Detect which cell encompasses the target text, then output its (x, y) center coordinate. 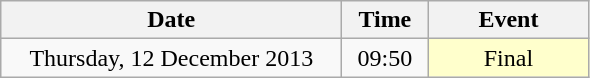
Time (385, 20)
Final (508, 58)
Event (508, 20)
Thursday, 12 December 2013 (172, 58)
Date (172, 20)
09:50 (385, 58)
